Find where the given text appears and provide that cell's center as [X, Y] coordinate. 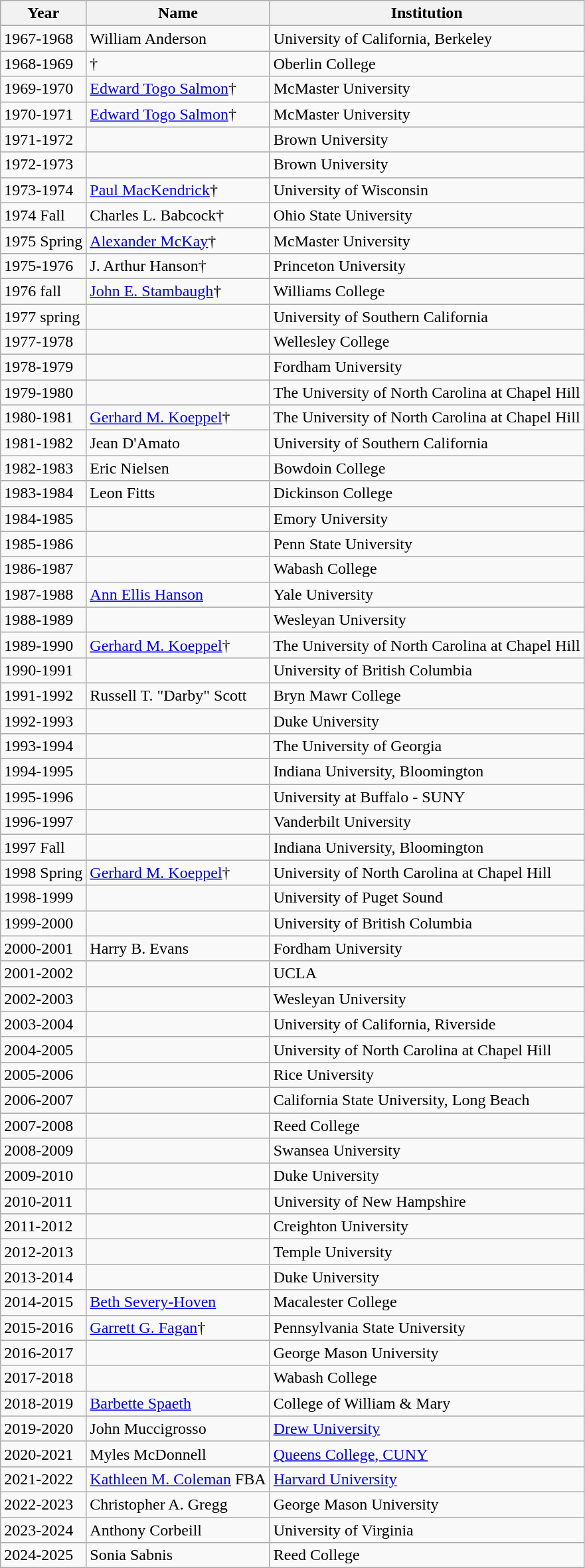
Name [178, 13]
1990-1991 [44, 670]
1987-1988 [44, 594]
2019-2020 [44, 1429]
Harry B. Evans [178, 948]
Bryn Mawr College [426, 695]
University of California, Riverside [426, 1024]
1975-1976 [44, 266]
2017-2018 [44, 1378]
Garrett G. Fagan† [178, 1328]
2023-2024 [44, 1529]
1998-1999 [44, 898]
1980-1981 [44, 418]
2015-2016 [44, 1328]
Pennsylvania State University [426, 1328]
Vanderbilt University [426, 822]
1988-1989 [44, 620]
1981-1982 [44, 443]
Dickinson College [426, 493]
1974 Fall [44, 215]
2020-2021 [44, 1454]
1999-2000 [44, 923]
2008-2009 [44, 1151]
1982-1983 [44, 468]
2004-2005 [44, 1049]
Oberlin College [426, 64]
UCLA [426, 974]
Penn State University [426, 544]
2001-2002 [44, 974]
1975 Spring [44, 240]
† [178, 64]
1979-1980 [44, 392]
California State University, Long Beach [426, 1100]
John E. Stambaugh† [178, 291]
University of Wisconsin [426, 190]
Russell T. "Darby" Scott [178, 695]
1968-1969 [44, 64]
Wellesley College [426, 342]
1998 Spring [44, 873]
1985-1986 [44, 544]
2018-2019 [44, 1403]
Charles L. Babcock† [178, 215]
2011-2012 [44, 1227]
1983-1984 [44, 493]
Myles McDonnell [178, 1454]
1973-1974 [44, 190]
J. Arthur Hanson† [178, 266]
University of Puget Sound [426, 898]
1997 Fall [44, 847]
Jean D'Amato [178, 443]
Kathleen M. Coleman FBA [178, 1479]
1989-1990 [44, 645]
2002-2003 [44, 999]
2003-2004 [44, 1024]
Swansea University [426, 1151]
Bowdoin College [426, 468]
University of New Hampshire [426, 1201]
Princeton University [426, 266]
Yale University [426, 594]
Temple University [426, 1252]
2024-2025 [44, 1555]
1972-1973 [44, 165]
2021-2022 [44, 1479]
2014-2015 [44, 1302]
1992-1993 [44, 721]
Williams College [426, 291]
2010-2011 [44, 1201]
John Muccigrosso [178, 1429]
Drew University [426, 1429]
1969-1970 [44, 89]
2009-2010 [44, 1176]
Institution [426, 13]
Anthony Corbeill [178, 1529]
1977-1978 [44, 342]
2007-2008 [44, 1126]
Harvard University [426, 1479]
1995-1996 [44, 797]
1967-1968 [44, 39]
2005-2006 [44, 1075]
Creighton University [426, 1227]
Year [44, 13]
1984-1985 [44, 519]
University at Buffalo - SUNY [426, 797]
2013-2014 [44, 1277]
Christopher A. Gregg [178, 1504]
1970-1971 [44, 114]
University of Virginia [426, 1529]
1986-1987 [44, 569]
1993-1994 [44, 746]
2016-2017 [44, 1353]
William Anderson [178, 39]
The University of Georgia [426, 746]
Ann Ellis Hanson [178, 594]
Rice University [426, 1075]
Alexander McKay† [178, 240]
1994-1995 [44, 772]
1996-1997 [44, 822]
Eric Nielsen [178, 468]
College of William & Mary [426, 1403]
2000-2001 [44, 948]
Queens College, CUNY [426, 1454]
Macalester College [426, 1302]
University of California, Berkeley [426, 39]
1976 fall [44, 291]
2006-2007 [44, 1100]
2012-2013 [44, 1252]
Emory University [426, 519]
Sonia Sabnis [178, 1555]
Leon Fitts [178, 493]
Ohio State University [426, 215]
2022-2023 [44, 1504]
Beth Severy-Hoven [178, 1302]
Barbette Spaeth [178, 1403]
Paul MacKendrick† [178, 190]
1991-1992 [44, 695]
1977 spring [44, 317]
1971-1972 [44, 139]
1978-1979 [44, 367]
